Determine the (x, y) coordinate at the center of the cell enclosing the given text.  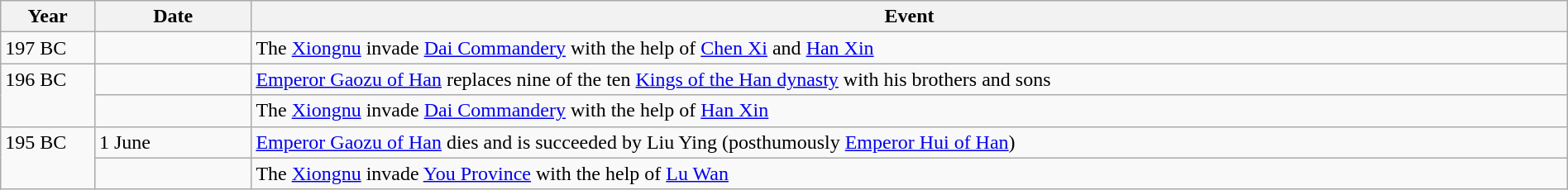
197 BC (48, 48)
196 BC (48, 95)
The Xiongnu invade You Province with the help of Lu Wan (910, 173)
The Xiongnu invade Dai Commandery with the help of Chen Xi and Han Xin (910, 48)
1 June (172, 142)
Emperor Gaozu of Han replaces nine of the ten Kings of the Han dynasty with his brothers and sons (910, 79)
Emperor Gaozu of Han dies and is succeeded by Liu Ying (posthumously Emperor Hui of Han) (910, 142)
Year (48, 17)
195 BC (48, 158)
The Xiongnu invade Dai Commandery with the help of Han Xin (910, 111)
Event (910, 17)
Date (172, 17)
